Detect which cell encompasses the target text, then output its (x, y) center coordinate. 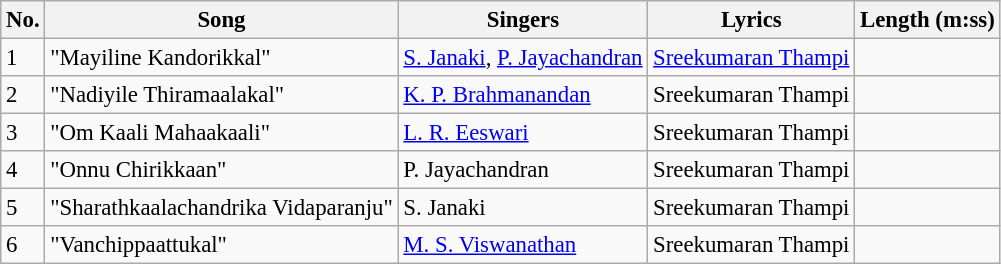
4 (23, 170)
Song (222, 20)
6 (23, 245)
5 (23, 208)
"Nadiyile Thiramaalakal" (222, 95)
S. Janaki (523, 208)
"Sharathkaalachandrika Vidaparanju" (222, 208)
Length (m:ss) (928, 20)
S. Janaki, P. Jayachandran (523, 58)
Singers (523, 20)
K. P. Brahmanandan (523, 95)
M. S. Viswanathan (523, 245)
"Vanchippaattukal" (222, 245)
"Onnu Chirikkaan" (222, 170)
"Om Kaali Mahaakaali" (222, 133)
No. (23, 20)
"Mayiline Kandorikkal" (222, 58)
3 (23, 133)
Lyrics (752, 20)
L. R. Eeswari (523, 133)
2 (23, 95)
1 (23, 58)
P. Jayachandran (523, 170)
